Capture the cell that displays the provided text and extract its (X, Y) central coordinate. 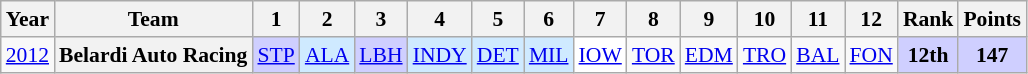
12th (928, 55)
4 (440, 19)
12 (870, 19)
Points (992, 19)
7 (600, 19)
TRO (764, 55)
Rank (928, 19)
3 (380, 19)
2 (327, 19)
6 (549, 19)
TOR (654, 55)
Team (153, 19)
10 (764, 19)
9 (709, 19)
EDM (709, 55)
STP (276, 55)
BAL (818, 55)
ALA (327, 55)
LBH (380, 55)
FON (870, 55)
Year (28, 19)
MIL (549, 55)
Belardi Auto Racing (153, 55)
1 (276, 19)
INDY (440, 55)
147 (992, 55)
11 (818, 19)
IOW (600, 55)
DET (498, 55)
5 (498, 19)
8 (654, 19)
2012 (28, 55)
